Return the (X, Y) coordinate for the center point of the cell that contains the specified text.  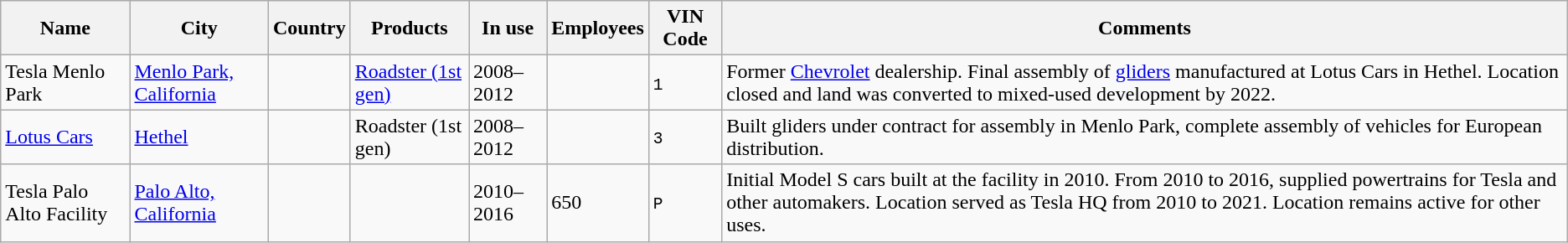
650 (598, 203)
Built gliders under contract for assembly in Menlo Park, complete assembly of vehicles for European distribution. (1145, 137)
Employees (598, 28)
Palo Alto, California (199, 203)
Menlo Park, California (199, 82)
Tesla Palo Alto Facility (65, 203)
City (199, 28)
Name (65, 28)
2010–2016 (508, 203)
Comments (1145, 28)
Country (309, 28)
Lotus Cars (65, 137)
3 (685, 137)
Tesla Menlo Park (65, 82)
In use (508, 28)
P (685, 203)
VIN Code (685, 28)
1 (685, 82)
Hethel (199, 137)
Products (409, 28)
